Pinpoint the cell where the given text exists, returning its (x, y) midpoint coordinate. 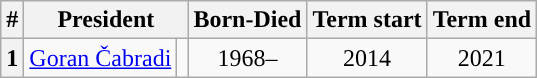
Born-Died (248, 20)
President (106, 20)
2021 (482, 58)
1968– (248, 58)
Term end (482, 20)
Goran Čabradi (100, 58)
# (12, 20)
1 (12, 58)
Term start (367, 20)
2014 (367, 58)
